Return (X, Y) of the center of cell containing provided text 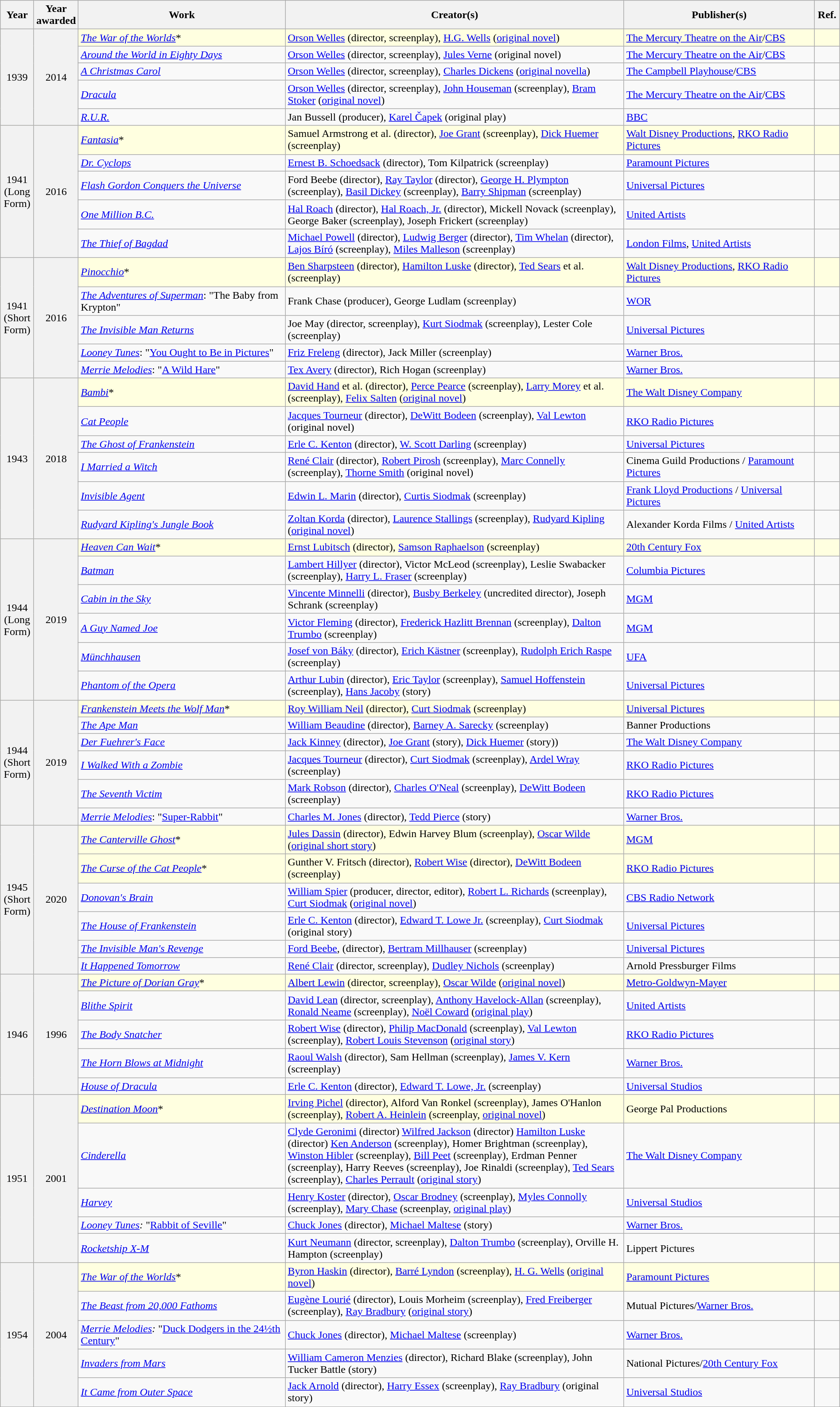
Jack Kinney (director), Joe Grant (story), Dick Huemer (story)) (455, 742)
Jacques Tourneur (director), DeWitt Bodeen (screenplay), Val Lewton (original novel) (455, 421)
2014 (56, 77)
It Came from Outer Space (182, 1392)
1941 (Short Form) (17, 317)
Ford Beebe (director), Ray Taylor (director), George H. Plympton (screenplay), Basil Dickey (screenplay), Barry Shipman (screenplay) (455, 185)
Around the World in Eighty Days (182, 55)
Joe May (director, screenplay), Kurt Siodmak (screenplay), Lester Cole (screenplay) (455, 330)
Edwin L. Marin (director), Curtis Siodmak (screenplay) (455, 495)
I Married a Witch (182, 467)
2020 (56, 900)
Alexander Korda Films / United Artists (719, 525)
Hal Roach (director), Hal Roach, Jr. (director), Mickell Novack (screenplay), George Baker (screenplay), Joseph Frickert (screenplay) (455, 214)
Tex Avery (director), Rich Hogan (screenplay) (455, 370)
Heaven Can Wait* (182, 547)
Ernest B. Schoedsack (director), Tom Kilpatrick (screenplay) (455, 163)
The Seventh Victim (182, 794)
Flash Gordon Conquers the Universe (182, 185)
London Films, United Artists (719, 243)
One Million B.C. (182, 214)
Merrie Melodies: "A Wild Hare" (182, 370)
William Beaudine (director), Barney A. Sarecky (screenplay) (455, 725)
The Adventures of Superman: "The Baby from Krypton" (182, 300)
The Campbell Playhouse/CBS (719, 71)
1941 (Long Form) (17, 191)
Michael Powell (director), Ludwig Berger (director), Tim Whelan (director), Lajos Bíró (screenplay), Miles Malleson (screenplay) (455, 243)
Robert Wise (director), Philip MacDonald (screenplay), Val Lewton (screenplay), Robert Louis Stevenson (original story) (455, 1034)
Henry Koster (director), Oscar Brodney (screenplay), Myles Connolly (screenplay), Mary Chase (screenplay, original play) (455, 1203)
The Body Snatcher (182, 1034)
René Clair (director), Robert Pirosh (screenplay), Marc Connelly (screenplay), Thorne Smith (original novel) (455, 467)
Mutual Pictures/Warner Bros. (719, 1306)
2018 (56, 458)
Pinocchio* (182, 272)
Rudyard Kipling's Jungle Book (182, 525)
George Pal Productions (719, 1109)
The Horn Blows at Midnight (182, 1063)
2004 (56, 1335)
Ernst Lubitsch (director), Samson Raphaelson (screenplay) (455, 547)
Irving Pichel (director), Alford Van Ronkel (screenplay), James O'Hanlon (screenplay), Robert A. Heinlein (screenplay, original novel) (455, 1109)
Batman (182, 570)
Charles M. Jones (director), Tedd Pierce (story) (455, 817)
David Hand et al. (director), Perce Pearce (screenplay), Larry Morey et al. (screenplay), Felix Salten (original novel) (455, 393)
William Spier (producer, director, editor), Robert L. Richards (screenplay), Curt Siodmak (original novel) (455, 897)
Frank Chase (producer), George Ludlam (screenplay) (455, 300)
Münchhausen (182, 657)
Zoltan Korda (director), Laurence Stallings (screenplay), Rudyard Kipling (original novel) (455, 525)
CBS Radio Network (719, 897)
Albert Lewin (director, screenplay), Oscar Wilde (original novel) (455, 982)
Cinema Guild Productions / Paramount Pictures (719, 467)
Columbia Pictures (719, 570)
R.U.R. (182, 117)
The House of Frankenstein (182, 926)
Frank Lloyd Productions / Universal Pictures (719, 495)
Erle C. Kenton (director), Edward T. Lowe, Jr. (screenplay) (455, 1086)
The Picture of Dorian Gray* (182, 982)
Fantasia* (182, 140)
1954 (17, 1335)
Roy William Neil (director), Curt Siodmak (screenplay) (455, 709)
The Invisible Man Returns (182, 330)
Looney Tunes: "Rabbit of Seville" (182, 1225)
David Lean (director, screenplay), Anthony Havelock-Allan (screenplay), Ronald Neame (screenplay), Noël Coward (original play) (455, 1005)
Vincente Minnelli (director), Busby Berkeley (uncredited director), Joseph Schrank (screenplay) (455, 599)
Invaders from Mars (182, 1363)
Chuck Jones (director), Michael Maltese (screenplay) (455, 1335)
Raoul Walsh (director), Sam Hellman (screenplay), James V. Kern (screenplay) (455, 1063)
Destination Moon* (182, 1109)
Ford Beebe, (director), Bertram Millhauser (screenplay) (455, 949)
Byron Haskin (director), Barré Lyndon (screenplay), H. G. Wells (original novel) (455, 1277)
Erle C. Kenton (director), W. Scott Darling (screenplay) (455, 444)
It Happened Tomorrow (182, 966)
Rocketship X-M (182, 1248)
Cat People (182, 421)
Orson Welles (director, screenplay), John Houseman (screenplay), Bram Stoker (original novel) (455, 94)
1996 (56, 1034)
1943 (17, 458)
Dr. Cyclops (182, 163)
Cinderella (182, 1156)
Invisible Agent (182, 495)
Lambert Hillyer (director), Victor McLeod (screenplay), Leslie Swabacker (screenplay), Harry L. Fraser (screenplay) (455, 570)
The Canterville Ghost* (182, 839)
Phantom of the Opera (182, 685)
Merrie Melodies: "Duck Dodgers in the 24½th Century" (182, 1335)
Kurt Neumann (director, screenplay), Dalton Trumbo (screenplay), Orville H. Hampton (screenplay) (455, 1248)
Merrie Melodies: "Super-Rabbit" (182, 817)
William Cameron Menzies (director), Richard Blake (screenplay), John Tucker Battle (story) (455, 1363)
Orson Welles (director, screenplay), Charles Dickens (original novella) (455, 71)
Ref. (827, 15)
Lippert Pictures (719, 1248)
1946 (17, 1034)
Arthur Lubin (director), Eric Taylor (screenplay), Samuel Hoffenstein (screenplay), Hans Jacoby (story) (455, 685)
A Guy Named Joe (182, 627)
Orson Welles (director, screenplay), Jules Verne (original novel) (455, 55)
Samuel Armstrong et al. (director), Joe Grant (screenplay), Dick Huemer (screenplay) (455, 140)
Work (182, 15)
2001 (56, 1179)
Jack Arnold (director), Harry Essex (screenplay), Ray Bradbury (original story) (455, 1392)
Year awarded (56, 15)
Chuck Jones (director), Michael Maltese (story) (455, 1225)
Banner Productions (719, 725)
Arnold Pressburger Films (719, 966)
Orson Welles (director, screenplay), H.G. Wells (original novel) (455, 38)
1945 (Short Form) (17, 900)
Metro-Goldwyn-Mayer (719, 982)
Dracula (182, 94)
Erle C. Kenton (director), Edward T. Lowe Jr. (screenplay), Curt Siodmak (original story) (455, 926)
Jacques Tourneur (director), Curt Siodmak (screenplay), Ardel Wray (screenplay) (455, 765)
Publisher(s) (719, 15)
The Thief of Bagdad (182, 243)
René Clair (director, screenplay), Dudley Nichols (screenplay) (455, 966)
National Pictures/20th Century Fox (719, 1363)
A Christmas Carol (182, 71)
Year (17, 15)
1944 (Long Form) (17, 620)
The Beast from 20,000 Fathoms (182, 1306)
Mark Robson (director), Charles O'Neal (screenplay), DeWitt Bodeen (screenplay) (455, 794)
Ben Sharpsteen (director), Hamilton Luske (director), Ted Sears et al. (screenplay) (455, 272)
1939 (17, 77)
Frankenstein Meets the Wolf Man* (182, 709)
1944 (Short Form) (17, 763)
Victor Fleming (director), Frederick Hazlitt Brennan (screenplay), Dalton Trumbo (screenplay) (455, 627)
I Walked With a Zombie (182, 765)
Creator(s) (455, 15)
The Invisible Man's Revenge (182, 949)
Looney Tunes: "You Ought to Be in Pictures" (182, 353)
Der Fuehrer's Face (182, 742)
Jules Dassin (director), Edwin Harvey Blum (screenplay), Oscar Wilde (original short story) (455, 839)
WOR (719, 300)
Donovan's Brain (182, 897)
Bambi* (182, 393)
The Ape Man (182, 725)
Jan Bussell (producer), Karel Čapek (original play) (455, 117)
The Ghost of Frankenstein (182, 444)
20th Century Fox (719, 547)
Friz Freleng (director), Jack Miller (screenplay) (455, 353)
1951 (17, 1179)
Josef von Báky (director), Erich Kästner (screenplay), Rudolph Erich Raspe (screenplay) (455, 657)
UFA (719, 657)
Gunther V. Fritsch (director), Robert Wise (director), DeWitt Bodeen (screenplay) (455, 869)
Eugène Lourié (director), Louis Morheim (screenplay), Fred Freiberger (screenplay), Ray Bradbury (original story) (455, 1306)
Blithe Spirit (182, 1005)
BBC (719, 117)
Cabin in the Sky (182, 599)
The Curse of the Cat People* (182, 869)
House of Dracula (182, 1086)
Harvey (182, 1203)
